Detect which cell encompasses the target text, then output its [X, Y] center coordinate. 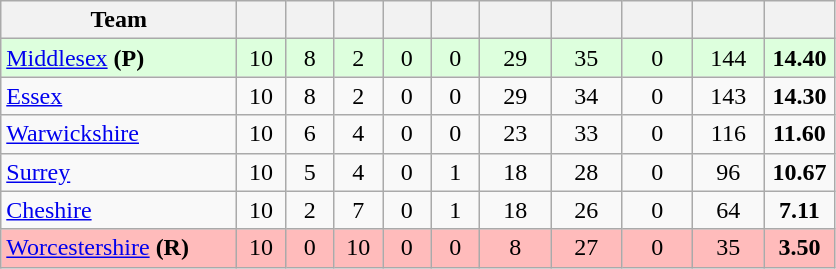
3.50 [800, 248]
Essex [119, 96]
Middlesex (P) [119, 58]
14.30 [800, 96]
5 [310, 172]
Surrey [119, 172]
96 [728, 172]
7 [358, 210]
23 [516, 134]
27 [586, 248]
7.11 [800, 210]
33 [586, 134]
Team [119, 20]
28 [586, 172]
34 [586, 96]
10.67 [800, 172]
144 [728, 58]
6 [310, 134]
Cheshire [119, 210]
14.40 [800, 58]
26 [586, 210]
Worcestershire (R) [119, 248]
64 [728, 210]
143 [728, 96]
11.60 [800, 134]
116 [728, 134]
Warwickshire [119, 134]
